From the cell containing the given text, extract its center point as (X, Y) coordinate. 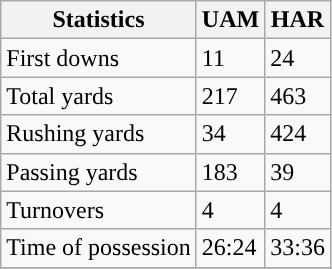
Time of possession (99, 248)
217 (230, 96)
HAR (298, 20)
Passing yards (99, 172)
39 (298, 172)
Turnovers (99, 210)
First downs (99, 58)
33:36 (298, 248)
34 (230, 134)
424 (298, 134)
183 (230, 172)
24 (298, 58)
Rushing yards (99, 134)
UAM (230, 20)
26:24 (230, 248)
Total yards (99, 96)
463 (298, 96)
11 (230, 58)
Statistics (99, 20)
